From the cell containing the given text, extract its center point as [X, Y] coordinate. 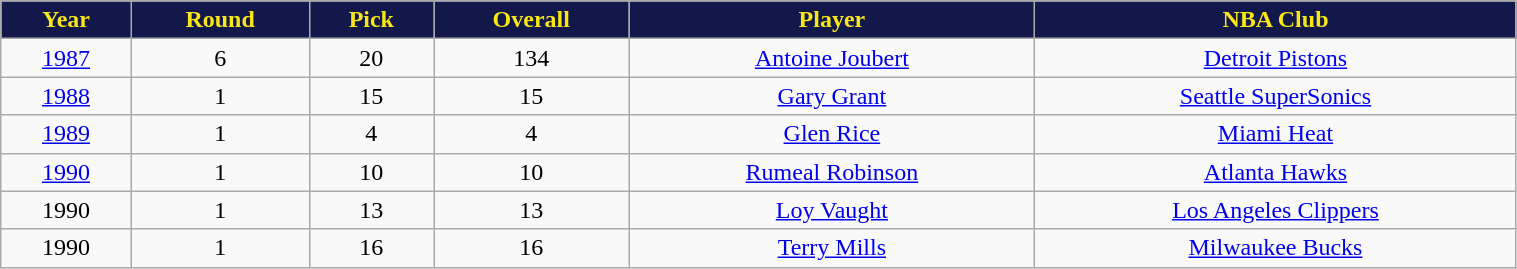
Round [220, 20]
NBA Club [1276, 20]
Loy Vaught [832, 210]
6 [220, 58]
Player [832, 20]
Antoine Joubert [832, 58]
Detroit Pistons [1276, 58]
1989 [66, 134]
Atlanta Hawks [1276, 172]
20 [372, 58]
1987 [66, 58]
134 [532, 58]
Rumeal Robinson [832, 172]
1988 [66, 96]
Glen Rice [832, 134]
Milwaukee Bucks [1276, 248]
Overall [532, 20]
Miami Heat [1276, 134]
Year [66, 20]
Seattle SuperSonics [1276, 96]
Terry Mills [832, 248]
Gary Grant [832, 96]
Pick [372, 20]
Los Angeles Clippers [1276, 210]
